Extract the (x, y) coordinate from the center of the cell holding the provided text.  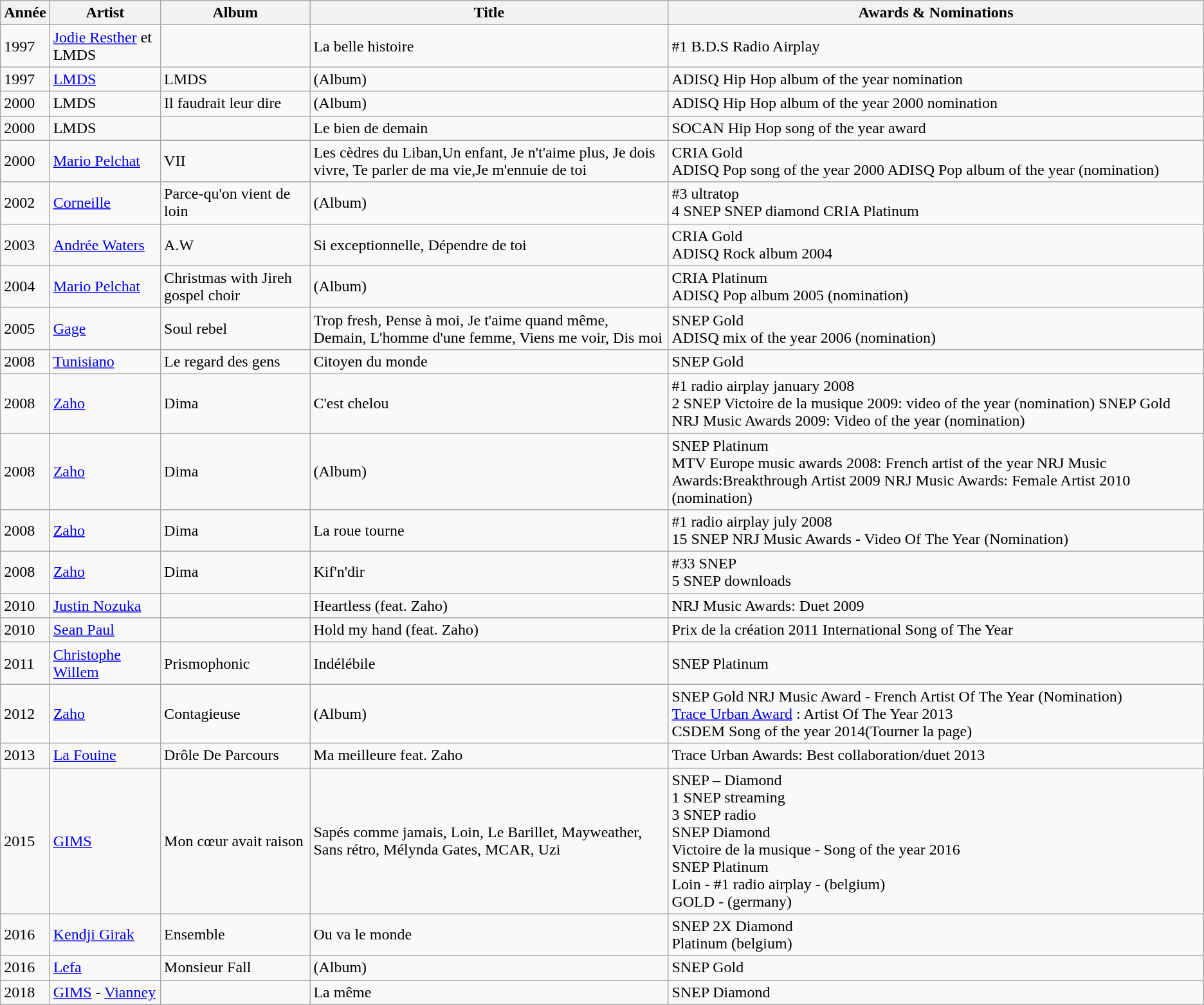
SOCAN Hip Hop song of the year award (936, 128)
VII (235, 161)
GIMS - Vianney (105, 992)
Si exceptionnelle, Dépendre de toi (489, 244)
Hold my hand (feat. Zaho) (489, 630)
SNEP GoldADISQ mix of the year 2006 (nomination) (936, 328)
Jodie Resther et LMDS (105, 46)
Ensemble (235, 935)
A.W (235, 244)
Contagieuse (235, 714)
#1 B.D.S Radio Airplay (936, 46)
Citoyen du monde (489, 361)
Awards & Nominations (936, 13)
CRIA PlatinumADISQ Pop album 2005 (nomination) (936, 287)
Drôle De Parcours (235, 756)
Le regard des gens (235, 361)
Trace Urban Awards: Best collaboration/duet 2013 (936, 756)
Kendji Girak (105, 935)
Sapés comme jamais, Loin, Le Barillet, Mayweather, Sans rétro, Mélynda Gates, MCAR, Uzi (489, 841)
Justin Nozuka (105, 606)
La même (489, 992)
Corneille (105, 203)
GIMS (105, 841)
2005 (25, 328)
2002 (25, 203)
Il faudrait leur dire (235, 104)
Christophe Willem (105, 664)
2012 (25, 714)
Andrée Waters (105, 244)
SNEP Diamond (936, 992)
2013 (25, 756)
Heartless (feat. Zaho) (489, 606)
#3 ultratop4 SNEP SNEP diamond CRIA Platinum (936, 203)
Année (25, 13)
Tunisiano (105, 361)
CRIA GoldADISQ Rock album 2004 (936, 244)
ADISQ Hip Hop album of the year 2000 nomination (936, 104)
2011 (25, 664)
SNEP Platinum (936, 664)
Mon cœur avait raison (235, 841)
2018 (25, 992)
NRJ Music Awards: Duet 2009 (936, 606)
Indélébile (489, 664)
C'est chelou (489, 403)
Ma meilleure feat. Zaho (489, 756)
Soul rebel (235, 328)
Parce-qu'on vient de loin (235, 203)
2015 (25, 841)
Album (235, 13)
#33 SNEP5 SNEP downloads (936, 572)
Gage (105, 328)
Prix de la création 2011 International Song of The Year (936, 630)
CRIA GoldADISQ Pop song of the year 2000 ADISQ Pop album of the year (nomination) (936, 161)
Trop fresh, Pense à moi, Je t'aime quand même, Demain, L'homme d'une femme, Viens me voir, Dis moi (489, 328)
Prismophonic (235, 664)
Artist (105, 13)
2004 (25, 287)
Kif'n'dir (489, 572)
Lefa (105, 968)
Le bien de demain (489, 128)
#1 radio airplay july 200815 SNEP NRJ Music Awards - Video Of The Year (Nomination) (936, 531)
Monsieur Fall (235, 968)
2003 (25, 244)
La belle histoire (489, 46)
La Fouine (105, 756)
ADISQ Hip Hop album of the year nomination (936, 79)
SNEP 2X DiamondPlatinum (belgium) (936, 935)
Sean Paul (105, 630)
Les cèdres du Liban,Un enfant, Je n't'aime plus, Je dois vivre, Te parler de ma vie,Je m'ennuie de toi (489, 161)
La roue tourne (489, 531)
Title (489, 13)
Christmas with Jireh gospel choir (235, 287)
Ou va le monde (489, 935)
